Return (X, Y) of the center of cell containing provided text 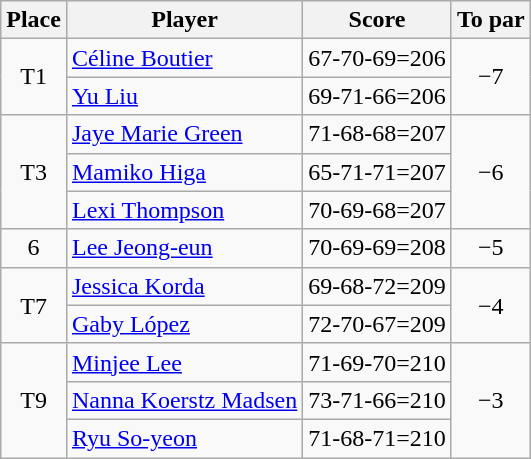
Nanna Koerstz Madsen (184, 400)
70-69-68=207 (378, 210)
−4 (490, 305)
Céline Boutier (184, 58)
71-69-70=210 (378, 362)
To par (490, 20)
Minjee Lee (184, 362)
Lexi Thompson (184, 210)
Lee Jeong-eun (184, 248)
70-69-69=208 (378, 248)
Player (184, 20)
Gaby López (184, 324)
T1 (34, 77)
69-71-66=206 (378, 96)
T7 (34, 305)
Ryu So-yeon (184, 438)
T9 (34, 400)
Place (34, 20)
73-71-66=210 (378, 400)
65-71-71=207 (378, 172)
−7 (490, 77)
67-70-69=206 (378, 58)
72-70-67=209 (378, 324)
71-68-71=210 (378, 438)
Yu Liu (184, 96)
−5 (490, 248)
6 (34, 248)
T3 (34, 172)
71-68-68=207 (378, 134)
−6 (490, 172)
Score (378, 20)
69-68-72=209 (378, 286)
−3 (490, 400)
Jessica Korda (184, 286)
Mamiko Higa (184, 172)
Jaye Marie Green (184, 134)
